Return the [x, y] coordinate for the center point of the cell that contains the specified text.  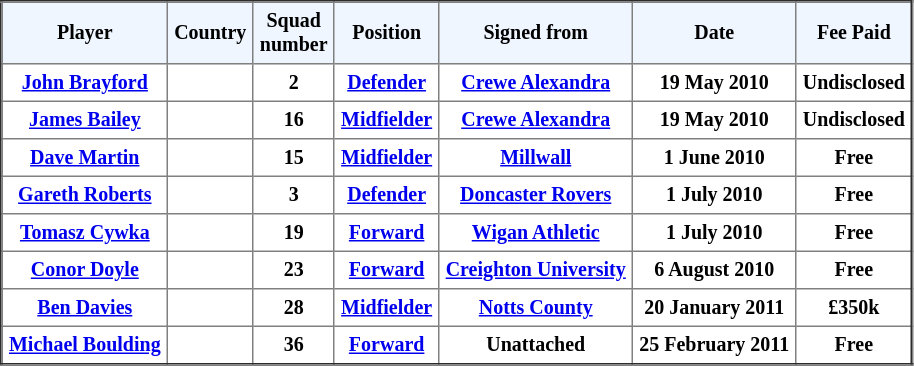
Doncaster Rovers [536, 195]
Tomasz Cywka [85, 233]
15 [294, 158]
Player [85, 33]
Millwall [536, 158]
19 [294, 233]
Michael Boulding [85, 345]
23 [294, 270]
Date [714, 33]
16 [294, 120]
Notts County [536, 308]
25 February 2011 [714, 345]
3 [294, 195]
Ben Davies [85, 308]
John Brayford [85, 83]
Creighton University [536, 270]
£350k [854, 308]
28 [294, 308]
Position [386, 33]
Unattached [536, 345]
20 January 2011 [714, 308]
1 June 2010 [714, 158]
Squadnumber [294, 33]
36 [294, 345]
6 August 2010 [714, 270]
Dave Martin [85, 158]
Country [210, 33]
James Bailey [85, 120]
Wigan Athletic [536, 233]
Conor Doyle [85, 270]
Gareth Roberts [85, 195]
2 [294, 83]
Fee Paid [854, 33]
Signed from [536, 33]
